Detect which cell encompasses the target text, then output its [X, Y] center coordinate. 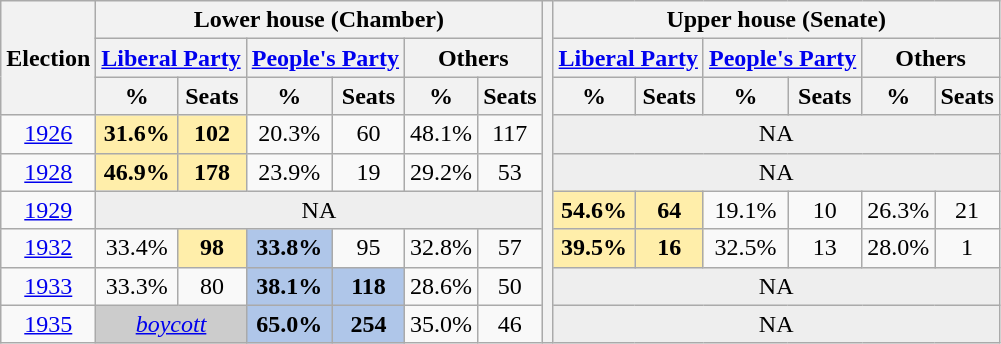
32.8% [442, 248]
95 [368, 248]
29.2% [442, 172]
1 [967, 248]
65.0% [289, 324]
21 [967, 210]
32.5% [745, 248]
1928 [48, 172]
boycott [171, 324]
33.3% [137, 286]
57 [510, 248]
23.9% [289, 172]
1933 [48, 286]
31.6% [137, 134]
Upper house (Senate) [776, 20]
Election [48, 58]
28.0% [898, 248]
33.4% [137, 248]
19.1% [745, 210]
46.9% [137, 172]
117 [510, 134]
19 [368, 172]
Lower house (Chamber) [319, 20]
98 [212, 248]
118 [368, 286]
39.5% [594, 248]
33.8% [289, 248]
20.3% [289, 134]
102 [212, 134]
1926 [48, 134]
13 [825, 248]
80 [212, 286]
178 [212, 172]
28.6% [442, 286]
48.1% [442, 134]
64 [669, 210]
35.0% [442, 324]
50 [510, 286]
38.1% [289, 286]
16 [669, 248]
53 [510, 172]
1929 [48, 210]
60 [368, 134]
1932 [48, 248]
46 [510, 324]
54.6% [594, 210]
26.3% [898, 210]
1935 [48, 324]
254 [368, 324]
10 [825, 210]
